Pinpoint the cell where the given text exists, returning its [x, y] midpoint coordinate. 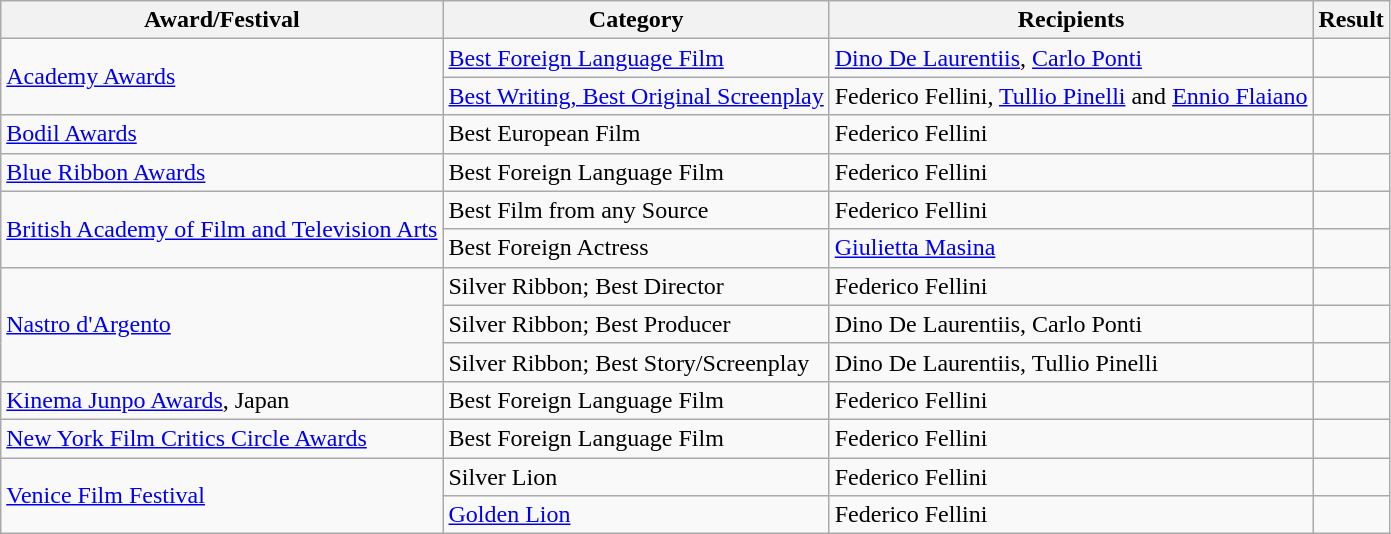
Federico Fellini, Tullio Pinelli and Ennio Flaiano [1071, 96]
Best European Film [636, 134]
Best Foreign Actress [636, 248]
Award/Festival [222, 20]
Silver Lion [636, 477]
Venice Film Festival [222, 496]
Silver Ribbon; Best Director [636, 286]
Giulietta Masina [1071, 248]
Academy Awards [222, 77]
Dino De Laurentiis, Tullio Pinelli [1071, 362]
Recipients [1071, 20]
Category [636, 20]
British Academy of Film and Television Arts [222, 229]
Best Writing, Best Original Screenplay [636, 96]
Nastro d'Argento [222, 324]
Golden Lion [636, 515]
Result [1351, 20]
Kinema Junpo Awards, Japan [222, 400]
Best Film from any Source [636, 210]
New York Film Critics Circle Awards [222, 438]
Silver Ribbon; Best Story/Screenplay [636, 362]
Bodil Awards [222, 134]
Silver Ribbon; Best Producer [636, 324]
Blue Ribbon Awards [222, 172]
